Return the [X, Y] coordinate for the center point of the cell that contains the specified text.  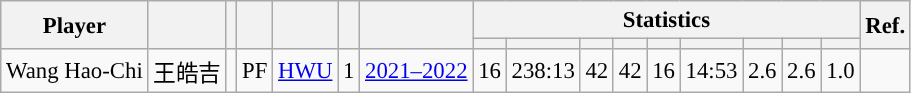
Statistics [666, 20]
2021–2022 [416, 71]
14:53 [712, 71]
王皓吉 [187, 71]
1 [349, 71]
PF [255, 71]
1.0 [840, 71]
Player [74, 25]
HWU [306, 71]
Wang Hao-Chi [74, 71]
Ref. [885, 25]
238:13 [543, 71]
